Identify which cell holds the provided text, then report its [x, y] central coordinate. 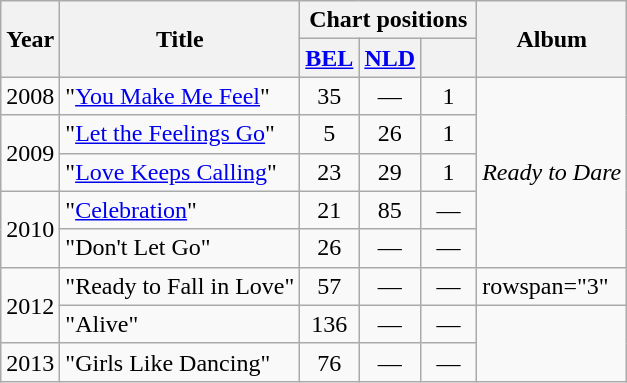
29 [390, 172]
"Let the Feelings Go" [180, 134]
Title [180, 39]
Year [30, 39]
"Don't Let Go" [180, 248]
Chart positions [388, 20]
"Love Keeps Calling" [180, 172]
2009 [30, 153]
"Ready to Fall in Love" [180, 286]
"Alive" [180, 324]
23 [330, 172]
85 [390, 210]
2008 [30, 96]
Ready to Dare [552, 172]
2012 [30, 305]
76 [330, 362]
BEL [330, 58]
rowspan="3" [552, 286]
2010 [30, 229]
"You Make Me Feel" [180, 96]
"Girls Like Dancing" [180, 362]
NLD [390, 58]
Album [552, 39]
57 [330, 286]
21 [330, 210]
"Celebration" [180, 210]
2013 [30, 362]
136 [330, 324]
5 [330, 134]
35 [330, 96]
